Provide the [x, y] coordinate of the cell's center where the given text is located.  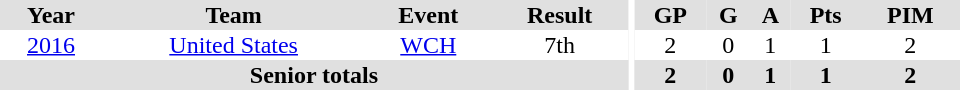
Team [234, 15]
United States [234, 45]
2016 [51, 45]
G [728, 15]
Senior totals [314, 75]
WCH [428, 45]
GP [670, 15]
A [770, 15]
Year [51, 15]
Result [560, 15]
Pts [826, 15]
Event [428, 15]
PIM [910, 15]
7th [560, 45]
